Find where the given text appears and provide that cell's center as [X, Y] coordinate. 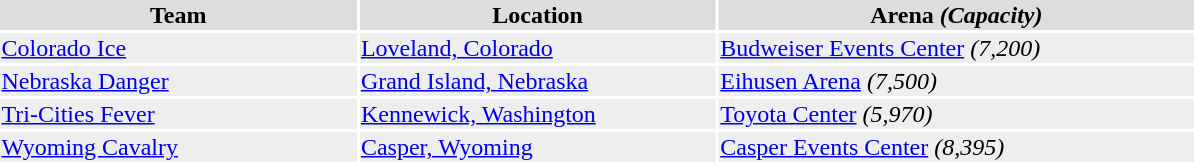
Kennewick, Washington [537, 114]
Wyoming Cavalry [178, 147]
Toyota Center (5,970) [956, 114]
Tri-Cities Fever [178, 114]
Eihusen Arena (7,500) [956, 81]
Grand Island, Nebraska [537, 81]
Arena (Capacity) [956, 15]
Team [178, 15]
Colorado Ice [178, 48]
Budweiser Events Center (7,200) [956, 48]
Nebraska Danger [178, 81]
Casper, Wyoming [537, 147]
Casper Events Center (8,395) [956, 147]
Location [537, 15]
Loveland, Colorado [537, 48]
